Search for the cell housing the specified text and yield its (x, y) center coordinate. 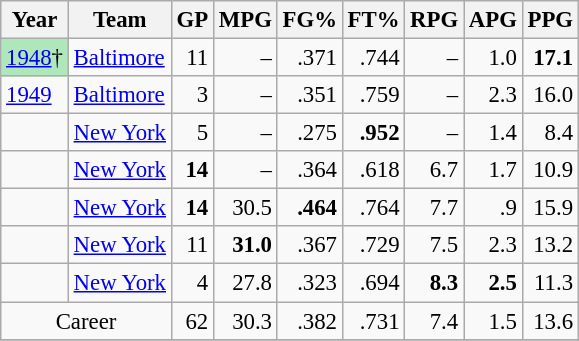
.759 (374, 95)
13.2 (550, 245)
.323 (310, 283)
PPG (550, 20)
10.9 (550, 170)
62 (192, 321)
APG (494, 20)
MPG (246, 20)
FG% (310, 20)
8.4 (550, 133)
.382 (310, 321)
7.4 (434, 321)
1.7 (494, 170)
13.6 (550, 321)
.364 (310, 170)
.694 (374, 283)
11.3 (550, 283)
.275 (310, 133)
3 (192, 95)
30.3 (246, 321)
.764 (374, 208)
1.4 (494, 133)
1949 (35, 95)
.371 (310, 58)
1948† (35, 58)
RPG (434, 20)
7.5 (434, 245)
GP (192, 20)
Career (86, 321)
17.1 (550, 58)
15.9 (550, 208)
6.7 (434, 170)
31.0 (246, 245)
2.5 (494, 283)
30.5 (246, 208)
.367 (310, 245)
5 (192, 133)
.464 (310, 208)
.729 (374, 245)
7.7 (434, 208)
.618 (374, 170)
1.5 (494, 321)
16.0 (550, 95)
Year (35, 20)
.351 (310, 95)
8.3 (434, 283)
1.0 (494, 58)
.744 (374, 58)
27.8 (246, 283)
4 (192, 283)
Team (120, 20)
.731 (374, 321)
FT% (374, 20)
.952 (374, 133)
.9 (494, 208)
